Pinpoint the cell where the given text exists, returning its [x, y] midpoint coordinate. 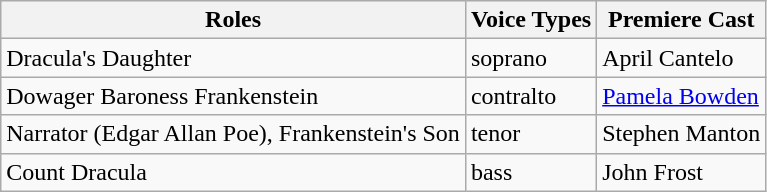
bass [530, 172]
Pamela Bowden [682, 96]
Narrator (Edgar Allan Poe), Frankenstein's Son [234, 134]
Dracula's Daughter [234, 58]
tenor [530, 134]
Stephen Manton [682, 134]
Count Dracula [234, 172]
contralto [530, 96]
Premiere Cast [682, 20]
John Frost [682, 172]
Dowager Baroness Frankenstein [234, 96]
soprano [530, 58]
April Cantelo [682, 58]
Roles [234, 20]
Voice Types [530, 20]
